Search for the cell housing the specified text and yield its (X, Y) center coordinate. 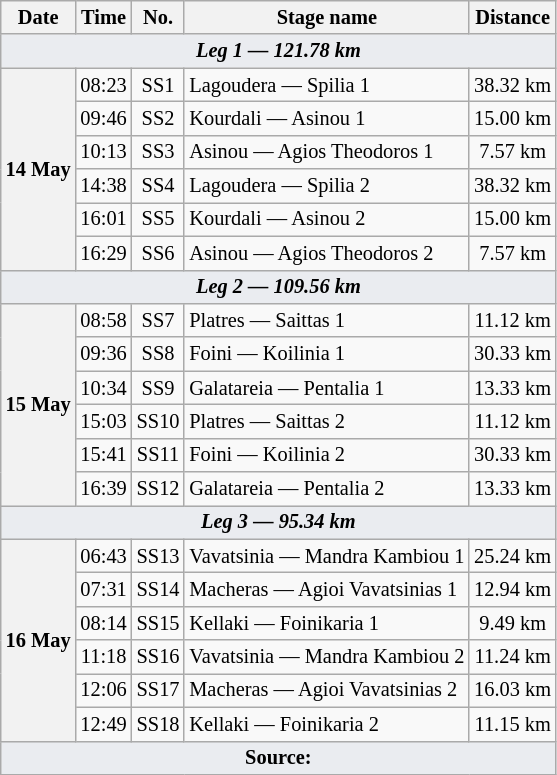
Kourdali — Asinou 2 (326, 219)
Leg 1 — 121.78 km (278, 51)
16:39 (104, 489)
Galatareia — Pentalia 1 (326, 388)
SS10 (158, 421)
25.24 km (512, 556)
SS1 (158, 85)
Time (104, 17)
Kourdali — Asinou 1 (326, 118)
SS3 (158, 152)
SS5 (158, 219)
SS9 (158, 388)
SS12 (158, 489)
Source: (278, 758)
09:36 (104, 354)
06:43 (104, 556)
Vavatsinia — Mandra Kambiou 2 (326, 657)
SS2 (158, 118)
SS7 (158, 320)
SS8 (158, 354)
Lagoudera — Spilia 1 (326, 85)
15:03 (104, 421)
Foini — Koilinia 1 (326, 354)
12:06 (104, 690)
SS11 (158, 455)
Foini — Koilinia 2 (326, 455)
SS16 (158, 657)
Lagoudera — Spilia 2 (326, 186)
Stage name (326, 17)
14 May (38, 169)
9.49 km (512, 623)
Macheras — Agioi Vavatsinias 1 (326, 589)
15 May (38, 404)
SS13 (158, 556)
Asinou — Agios Theodoros 1 (326, 152)
14:38 (104, 186)
08:23 (104, 85)
10:13 (104, 152)
Asinou — Agios Theodoros 2 (326, 253)
Kellaki — Foinikaria 1 (326, 623)
16:29 (104, 253)
Galatareia — Pentalia 2 (326, 489)
08:58 (104, 320)
SS17 (158, 690)
16.03 km (512, 690)
SS4 (158, 186)
12:49 (104, 724)
Leg 3 — 95.34 km (278, 522)
Vavatsinia — Mandra Kambiou 1 (326, 556)
15:41 (104, 455)
SS18 (158, 724)
11:18 (104, 657)
16:01 (104, 219)
SS15 (158, 623)
10:34 (104, 388)
Platres — Saittas 1 (326, 320)
11.15 km (512, 724)
Platres — Saittas 2 (326, 421)
16 May (38, 640)
SS6 (158, 253)
11.24 km (512, 657)
08:14 (104, 623)
07:31 (104, 589)
09:46 (104, 118)
12.94 km (512, 589)
SS14 (158, 589)
Leg 2 — 109.56 km (278, 287)
No. (158, 17)
Macheras — Agioi Vavatsinias 2 (326, 690)
Date (38, 17)
Kellaki — Foinikaria 2 (326, 724)
Distance (512, 17)
